Locate the cell with the specified text and output its [x, y] center coordinate. 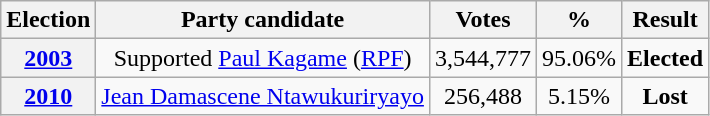
256,488 [482, 96]
Supported Paul Kagame (RPF) [263, 58]
Votes [482, 20]
Lost [666, 96]
95.06% [578, 58]
Election [48, 20]
Elected [666, 58]
Party candidate [263, 20]
5.15% [578, 96]
% [578, 20]
2010 [48, 96]
Result [666, 20]
3,544,777 [482, 58]
Jean Damascene Ntawukuriryayo [263, 96]
2003 [48, 58]
